Capture the cell that displays the provided text and extract its [x, y] central coordinate. 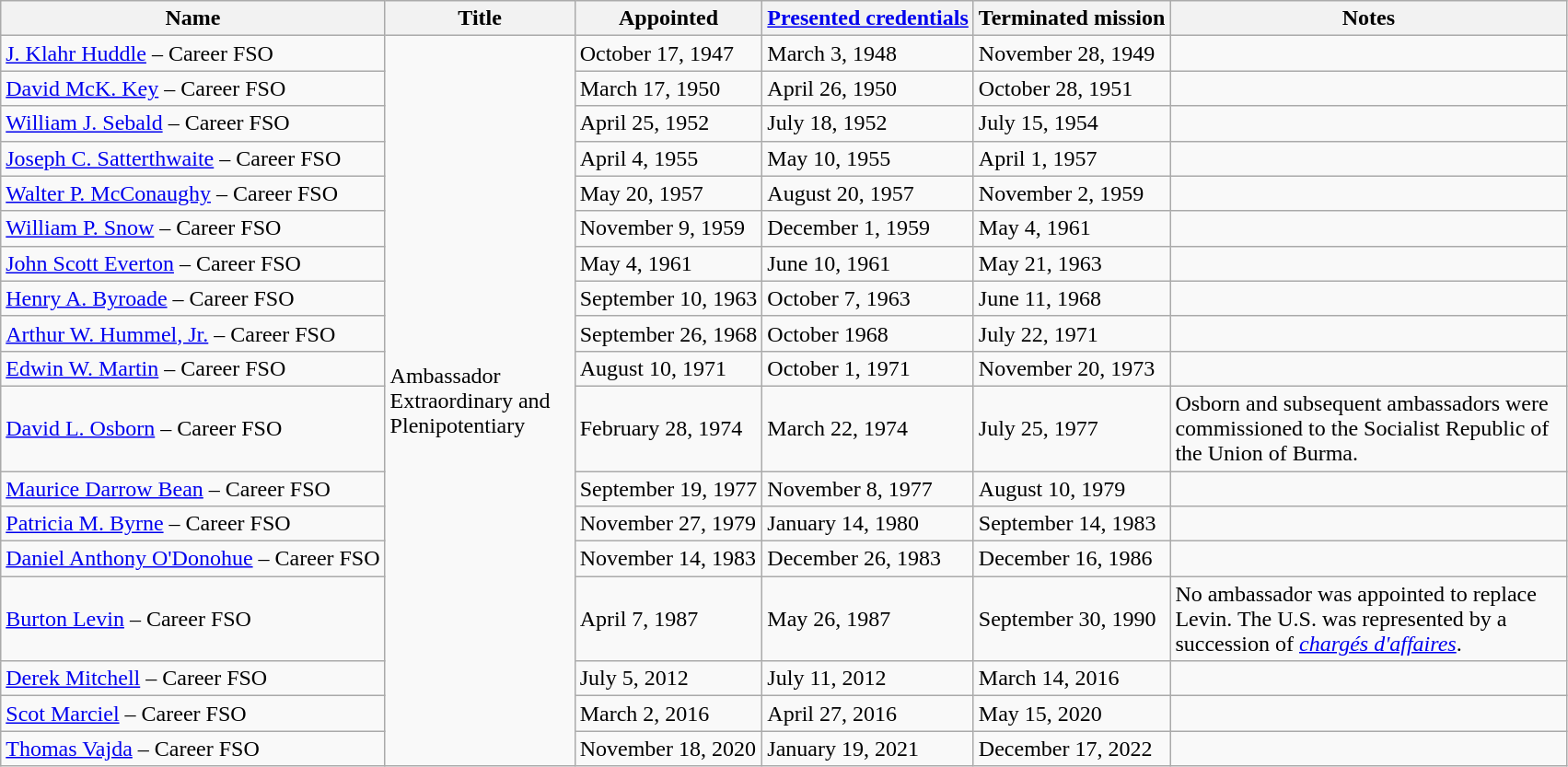
April 7, 1987 [668, 619]
May 20, 1957 [668, 193]
August 20, 1957 [867, 193]
September 30, 1990 [1072, 619]
April 1, 1957 [1072, 158]
March 3, 1948 [867, 53]
November 28, 1949 [1072, 53]
January 14, 1980 [867, 524]
Ambassador Extraordinary and Plenipotentiary [480, 401]
Arthur W. Hummel, Jr. – Career FSO [193, 333]
July 15, 1954 [1072, 123]
Presented credentials [867, 18]
Scot Marciel – Career FSO [193, 714]
May 15, 2020 [1072, 714]
July 5, 2012 [668, 679]
No ambassador was appointed to replace Levin. The U.S. was represented by a succession of chargés d'affaires. [1368, 619]
November 9, 1959 [668, 228]
Walter P. McConaughy – Career FSO [193, 193]
November 14, 1983 [668, 559]
William P. Snow – Career FSO [193, 228]
May 10, 1955 [867, 158]
April 25, 1952 [668, 123]
November 8, 1977 [867, 489]
October 7, 1963 [867, 298]
April 26, 1950 [867, 88]
December 26, 1983 [867, 559]
August 10, 1971 [668, 368]
Joseph C. Satterthwaite – Career FSO [193, 158]
January 19, 2021 [867, 749]
Name [193, 18]
June 11, 1968 [1072, 298]
Patricia M. Byrne – Career FSO [193, 524]
October 1968 [867, 333]
December 16, 1986 [1072, 559]
February 28, 1974 [668, 428]
December 17, 2022 [1072, 749]
May 26, 1987 [867, 619]
October 28, 1951 [1072, 88]
J. Klahr Huddle – Career FSO [193, 53]
Daniel Anthony O'Donohue – Career FSO [193, 559]
April 27, 2016 [867, 714]
March 22, 1974 [867, 428]
December 1, 1959 [867, 228]
June 10, 1961 [867, 263]
November 18, 2020 [668, 749]
September 26, 1968 [668, 333]
Maurice Darrow Bean – Career FSO [193, 489]
September 19, 1977 [668, 489]
April 4, 1955 [668, 158]
Osborn and subsequent ambassadors were commissioned to the Socialist Republic of the Union of Burma. [1368, 428]
Burton Levin – Career FSO [193, 619]
March 14, 2016 [1072, 679]
September 14, 1983 [1072, 524]
March 2, 2016 [668, 714]
David McK. Key – Career FSO [193, 88]
November 27, 1979 [668, 524]
Edwin W. Martin – Career FSO [193, 368]
August 10, 1979 [1072, 489]
William J. Sebald – Career FSO [193, 123]
October 1, 1971 [867, 368]
Thomas Vajda – Career FSO [193, 749]
July 25, 1977 [1072, 428]
Notes [1368, 18]
Appointed [668, 18]
Henry A. Byroade – Career FSO [193, 298]
David L. Osborn – Career FSO [193, 428]
July 11, 2012 [867, 679]
Terminated mission [1072, 18]
October 17, 1947 [668, 53]
July 22, 1971 [1072, 333]
November 2, 1959 [1072, 193]
March 17, 1950 [668, 88]
May 21, 1963 [1072, 263]
November 20, 1973 [1072, 368]
Derek Mitchell – Career FSO [193, 679]
Title [480, 18]
July 18, 1952 [867, 123]
September 10, 1963 [668, 298]
John Scott Everton – Career FSO [193, 263]
